Return [X, Y] of the center of cell containing provided text 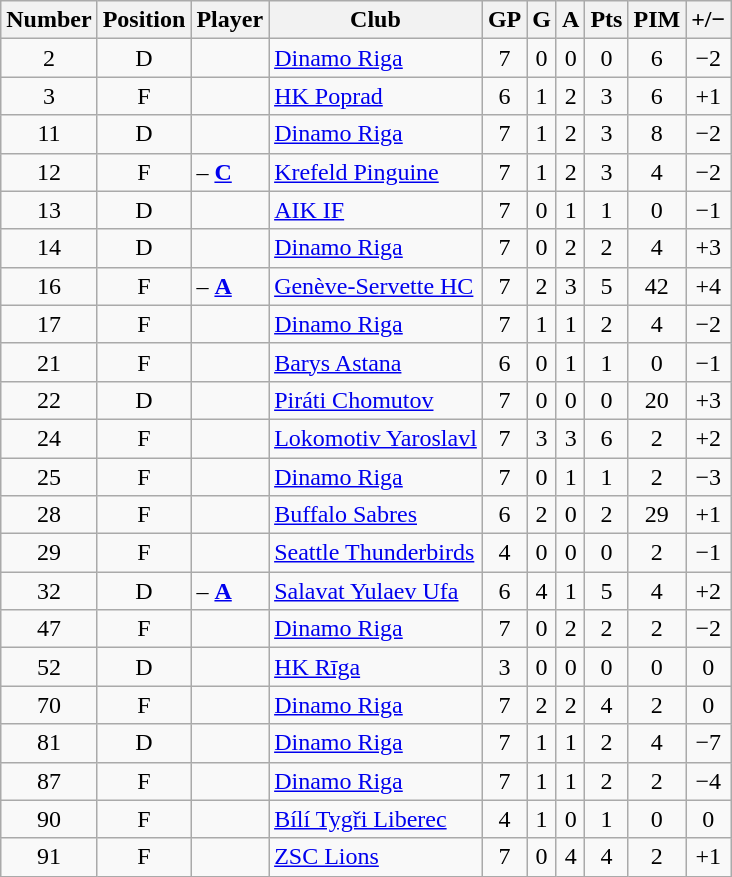
Position [144, 20]
Player [230, 20]
16 [49, 286]
−7 [708, 743]
G [542, 20]
Krefeld Pinguine [376, 172]
70 [49, 705]
17 [49, 324]
Club [376, 20]
+4 [708, 286]
Buffalo Sabres [376, 515]
20 [657, 400]
Bílí Tygři Liberec [376, 819]
AIK IF [376, 210]
47 [49, 629]
32 [49, 591]
13 [49, 210]
−3 [708, 477]
28 [49, 515]
21 [49, 362]
Seattle Thunderbirds [376, 553]
– C [230, 172]
52 [49, 667]
25 [49, 477]
22 [49, 400]
11 [49, 134]
Number [49, 20]
87 [49, 781]
Barys Astana [376, 362]
91 [49, 857]
GP [504, 20]
8 [657, 134]
PIM [657, 20]
Lokomotiv Yaroslavl [376, 438]
81 [49, 743]
−4 [708, 781]
HK Poprad [376, 96]
ZSC Lions [376, 857]
Piráti Chomutov [376, 400]
12 [49, 172]
Salavat Yulaev Ufa [376, 591]
42 [657, 286]
Pts [606, 20]
24 [49, 438]
+/− [708, 20]
90 [49, 819]
HK Rīga [376, 667]
14 [49, 248]
A [570, 20]
Genève-Servette HC [376, 286]
